Capture the cell that displays the provided text and extract its [x, y] central coordinate. 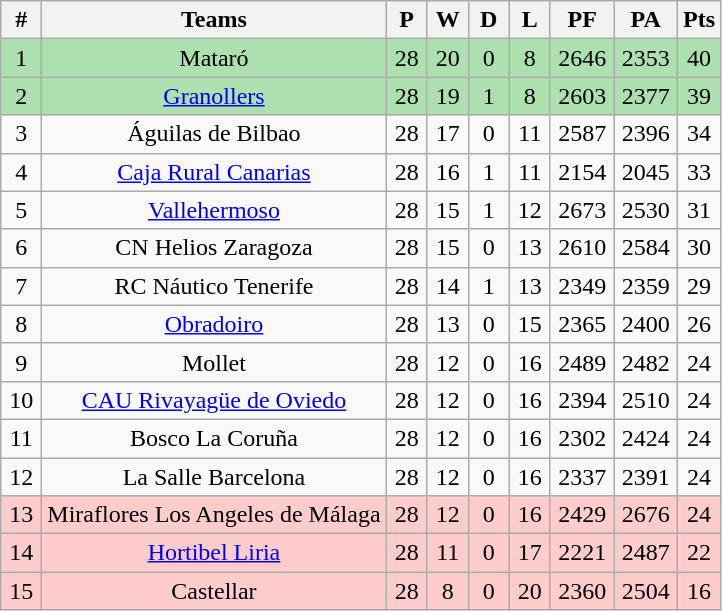
2587 [582, 134]
6 [22, 248]
19 [448, 96]
7 [22, 286]
26 [698, 324]
3 [22, 134]
2487 [646, 553]
10 [22, 400]
33 [698, 172]
CAU Rivayagüe de Oviedo [214, 400]
CN Helios Zaragoza [214, 248]
39 [698, 96]
2365 [582, 324]
RC Náutico Tenerife [214, 286]
Mollet [214, 362]
5 [22, 210]
P [406, 20]
2154 [582, 172]
Obradoiro [214, 324]
2221 [582, 553]
2400 [646, 324]
Miraflores Los Angeles de Málaga [214, 515]
2530 [646, 210]
Teams [214, 20]
2394 [582, 400]
2676 [646, 515]
30 [698, 248]
2424 [646, 438]
2359 [646, 286]
2482 [646, 362]
2349 [582, 286]
Águilas de Bilbao [214, 134]
2429 [582, 515]
Caja Rural Canarias [214, 172]
29 [698, 286]
2646 [582, 58]
2396 [646, 134]
# [22, 20]
PF [582, 20]
W [448, 20]
Pts [698, 20]
22 [698, 553]
34 [698, 134]
2673 [582, 210]
4 [22, 172]
2489 [582, 362]
Mataró [214, 58]
Castellar [214, 591]
2377 [646, 96]
La Salle Barcelona [214, 477]
L [530, 20]
Vallehermoso [214, 210]
2360 [582, 591]
2603 [582, 96]
Bosco La Coruña [214, 438]
2353 [646, 58]
2045 [646, 172]
9 [22, 362]
31 [698, 210]
2337 [582, 477]
D [488, 20]
Hortibel Liria [214, 553]
2302 [582, 438]
40 [698, 58]
2510 [646, 400]
2391 [646, 477]
2584 [646, 248]
2610 [582, 248]
2 [22, 96]
Granollers [214, 96]
2504 [646, 591]
PA [646, 20]
